Return [X, Y] of the center of cell containing provided text 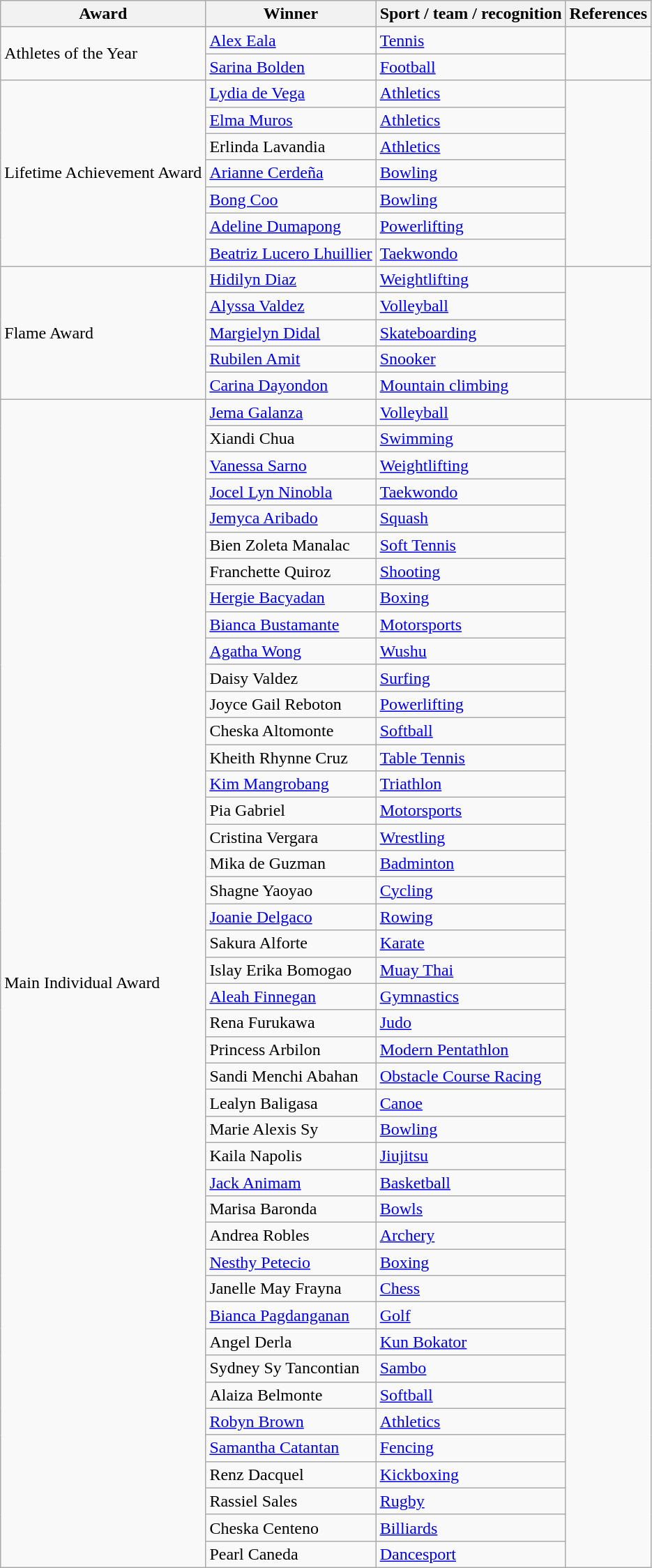
Sakura Alforte [291, 943]
Chess [471, 1289]
Muay Thai [471, 970]
Modern Pentathlon [471, 1050]
Princess Arbilon [291, 1050]
Alex Eala [291, 40]
Wrestling [471, 837]
Cycling [471, 890]
Marie Alexis Sy [291, 1129]
Sambo [471, 1368]
Karate [471, 943]
Arianne Cerdeña [291, 173]
Janelle May Frayna [291, 1289]
Lifetime Achievement Award [103, 173]
Nesthy Petecio [291, 1262]
Rassiel Sales [291, 1501]
Mika de Guzman [291, 864]
Renz Dacquel [291, 1474]
Golf [471, 1315]
Angel Derla [291, 1342]
Beatriz Lucero Lhuillier [291, 253]
Archery [471, 1236]
Franchette Quiroz [291, 572]
Bien Zoleta Manalac [291, 545]
Mountain climbing [471, 386]
Flame Award [103, 332]
Elma Muros [291, 120]
Jack Animam [291, 1183]
Jocel Lyn Ninobla [291, 492]
Award [103, 14]
Shagne Yaoyao [291, 890]
Hergie Bacyadan [291, 598]
Sport / team / recognition [471, 14]
Canoe [471, 1103]
Winner [291, 14]
Tennis [471, 40]
Hidilyn Diaz [291, 279]
Gymnastics [471, 996]
Rena Furukawa [291, 1023]
Joanie Delgaco [291, 917]
Jemyca Aribado [291, 518]
Squash [471, 518]
Samantha Catantan [291, 1448]
Joyce Gail Reboton [291, 704]
Andrea Robles [291, 1236]
Sydney Sy Tancontian [291, 1368]
Swimming [471, 439]
Table Tennis [471, 757]
Bowls [471, 1209]
Dancesport [471, 1554]
Adeline Dumapong [291, 226]
Pearl Caneda [291, 1554]
Surfing [471, 678]
Jiujitsu [471, 1156]
Cheska Centeno [291, 1528]
Kim Mangrobang [291, 784]
Obstacle Course Racing [471, 1076]
Rowing [471, 917]
Rubilen Amit [291, 359]
Wushu [471, 651]
Main Individual Award [103, 984]
Bianca Bustamante [291, 625]
Badminton [471, 864]
Bianca Pagdanganan [291, 1315]
Basketball [471, 1183]
Triathlon [471, 784]
Soft Tennis [471, 545]
Kaila Napolis [291, 1156]
Agatha Wong [291, 651]
Kickboxing [471, 1474]
Xiandi Chua [291, 439]
Kheith Rhynne Cruz [291, 757]
Lealyn Baligasa [291, 1103]
Islay Erika Bomogao [291, 970]
Alyssa Valdez [291, 306]
Marisa Baronda [291, 1209]
Margielyn Didal [291, 333]
Sarina Bolden [291, 67]
Bong Coo [291, 200]
Judo [471, 1023]
Football [471, 67]
Vanessa Sarno [291, 465]
Lydia de Vega [291, 94]
Robyn Brown [291, 1421]
Snooker [471, 359]
Aleah Finnegan [291, 996]
Sandi Menchi Abahan [291, 1076]
Pia Gabriel [291, 811]
Carina Dayondon [291, 386]
Erlinda Lavandia [291, 147]
Billiards [471, 1528]
Jema Galanza [291, 412]
Cristina Vergara [291, 837]
Rugby [471, 1501]
Cheska Altomonte [291, 731]
Kun Bokator [471, 1342]
References [608, 14]
Fencing [471, 1448]
Athletes of the Year [103, 54]
Skateboarding [471, 333]
Daisy Valdez [291, 678]
Shooting [471, 572]
Alaiza Belmonte [291, 1395]
